Search for the cell housing the specified text and yield its (x, y) center coordinate. 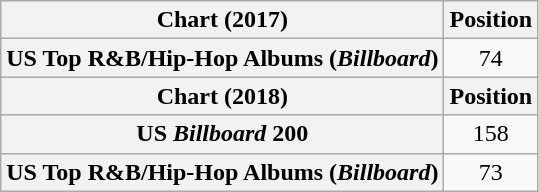
Chart (2017) (222, 20)
73 (491, 172)
US Billboard 200 (222, 134)
74 (491, 58)
Chart (2018) (222, 96)
158 (491, 134)
